For the text-containing cell, return its midpoint in (X, Y) coordinate format. 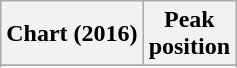
Chart (2016) (72, 34)
Peakposition (189, 34)
